Determine the [x, y] coordinate at the center of the cell enclosing the given text.  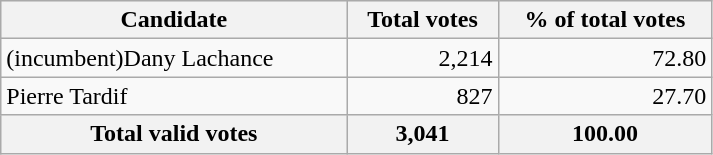
827 [422, 96]
% of total votes [605, 20]
Total valid votes [174, 134]
72.80 [605, 58]
Pierre Tardif [174, 96]
3,041 [422, 134]
Candidate [174, 20]
(incumbent)Dany Lachance [174, 58]
Total votes [422, 20]
2,214 [422, 58]
100.00 [605, 134]
27.70 [605, 96]
